Search for the cell housing the specified text and yield its (x, y) center coordinate. 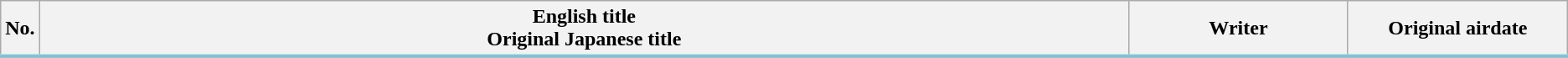
Writer (1239, 29)
Original airdate (1457, 29)
English title Original Japanese title (584, 29)
No. (20, 29)
